Scan for the cell matching the given text and deliver its [x, y] coordinate at center. 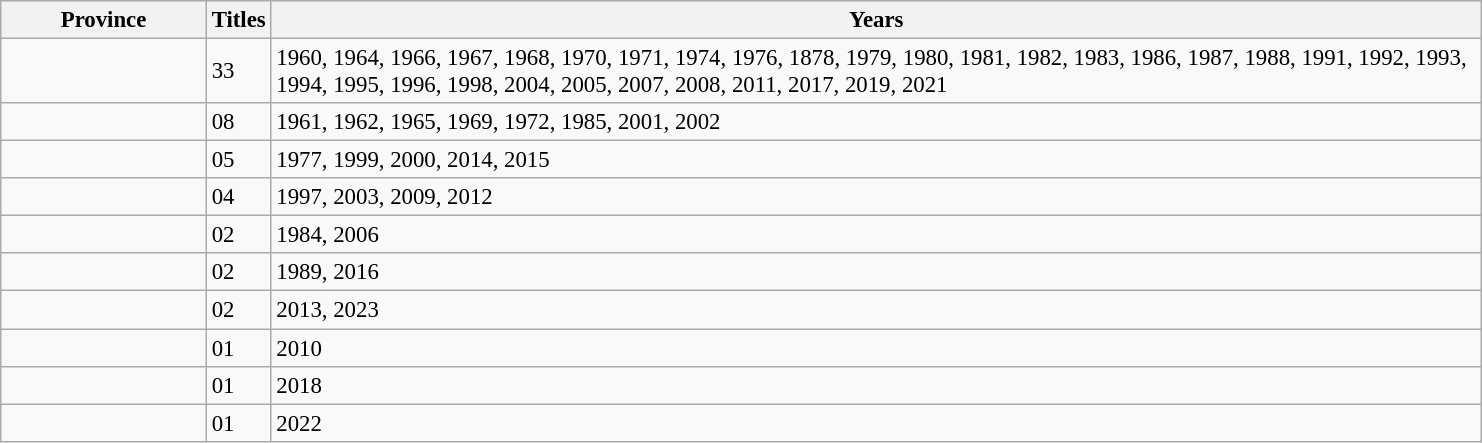
Province [104, 20]
08 [238, 122]
04 [238, 197]
1984, 2006 [876, 235]
1989, 2016 [876, 273]
Years [876, 20]
2022 [876, 423]
Titles [238, 20]
1961, 1962, 1965, 1969, 1972, 1985, 2001, 2002 [876, 122]
1977, 1999, 2000, 2014, 2015 [876, 160]
05 [238, 160]
2010 [876, 348]
33 [238, 72]
2018 [876, 385]
2013, 2023 [876, 310]
1997, 2003, 2009, 2012 [876, 197]
